Determine the (X, Y) coordinate at the center of the cell enclosing the given text.  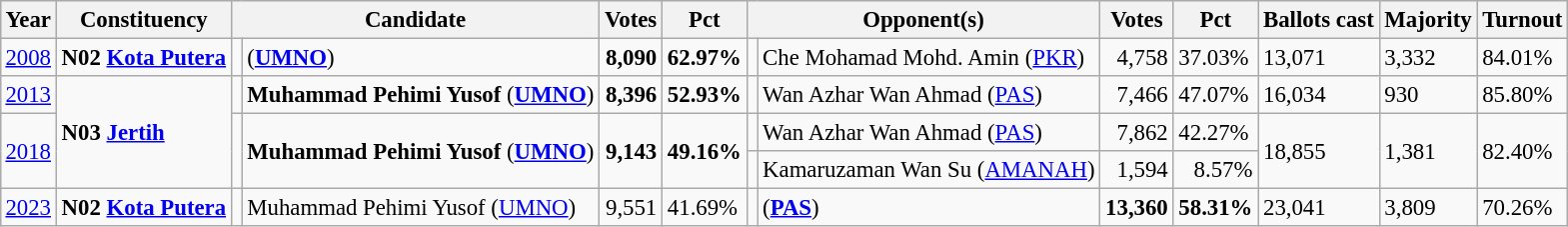
Turnout (1523, 20)
37.03% (1215, 57)
42.27% (1215, 133)
N03 Jertih (144, 132)
Ballots cast (1319, 20)
13,071 (1319, 57)
Majority (1428, 20)
9,551 (632, 208)
70.26% (1523, 208)
3,332 (1428, 57)
3,809 (1428, 208)
Kamaruzaman Wan Su (AMANAH) (929, 170)
Candidate (415, 20)
7,862 (1137, 133)
18,855 (1319, 152)
8,090 (632, 57)
(PAS) (929, 208)
16,034 (1319, 95)
58.31% (1215, 208)
1,381 (1428, 152)
4,758 (1137, 57)
2013 (28, 95)
49.16% (706, 152)
2023 (28, 208)
Opponent(s) (923, 20)
8,396 (632, 95)
84.01% (1523, 57)
1,594 (1137, 170)
2008 (28, 57)
47.07% (1215, 95)
23,041 (1319, 208)
8.57% (1215, 170)
Che Mohamad Mohd. Amin (PKR) (929, 57)
52.93% (706, 95)
7,466 (1137, 95)
41.69% (706, 208)
Year (28, 20)
13,360 (1137, 208)
85.80% (1523, 95)
9,143 (632, 152)
82.40% (1523, 152)
Constituency (144, 20)
2018 (28, 152)
(UMNO) (421, 57)
62.97% (706, 57)
930 (1428, 95)
